Return the [X, Y] coordinate for the center point of the cell that contains the specified text.  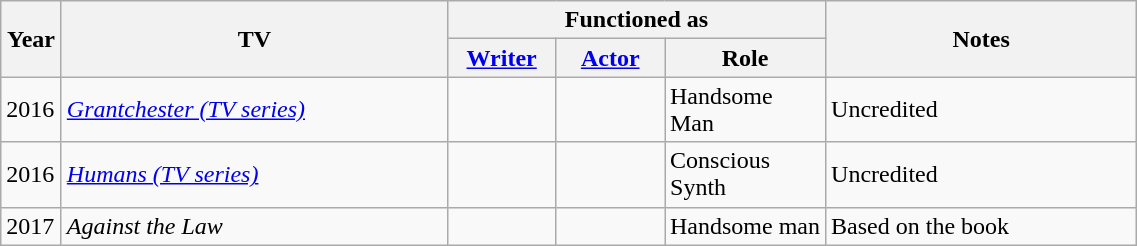
2017 [32, 226]
Humans (TV series) [254, 174]
TV [254, 39]
Handsome Man [744, 110]
Functioned as [636, 20]
Handsome man [744, 226]
Grantchester (TV series) [254, 110]
Based on the book [982, 226]
Writer [502, 58]
Against the Law [254, 226]
Role [744, 58]
Conscious Synth [744, 174]
Year [32, 39]
Actor [610, 58]
Notes [982, 39]
